Find where the given text appears and provide that cell's center as (x, y) coordinate. 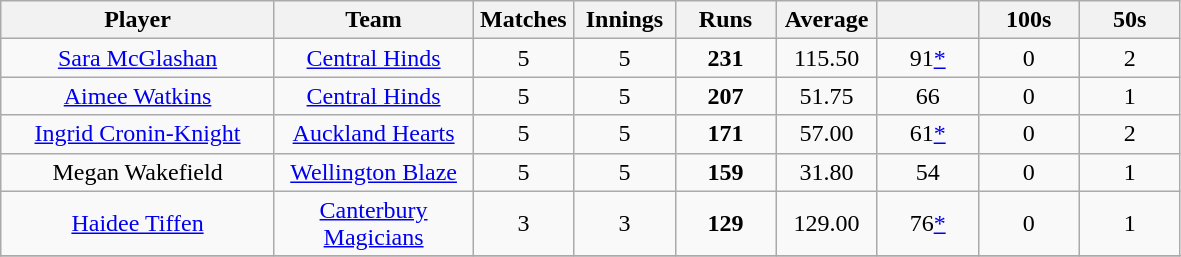
Average (826, 20)
Player (138, 20)
Matches (524, 20)
76* (928, 224)
51.75 (826, 96)
Sara McGlashan (138, 58)
Auckland Hearts (374, 134)
66 (928, 96)
Megan Wakefield (138, 172)
91* (928, 58)
Aimee Watkins (138, 96)
Canterbury Magicians (374, 224)
159 (726, 172)
231 (726, 58)
57.00 (826, 134)
Runs (726, 20)
31.80 (826, 172)
115.50 (826, 58)
Wellington Blaze (374, 172)
129.00 (826, 224)
Ingrid Cronin-Knight (138, 134)
171 (726, 134)
207 (726, 96)
50s (1130, 20)
129 (726, 224)
Haidee Tiffen (138, 224)
61* (928, 134)
100s (1028, 20)
54 (928, 172)
Innings (624, 20)
Team (374, 20)
